Pinpoint the cell where the given text exists, returning its [x, y] midpoint coordinate. 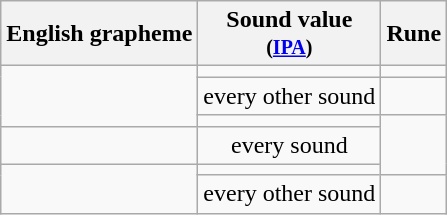
Sound value(IPA) [290, 34]
every sound [290, 145]
English grapheme [100, 34]
Rune [414, 34]
